Determine the [X, Y] coordinate at the center of the cell enclosing the given text.  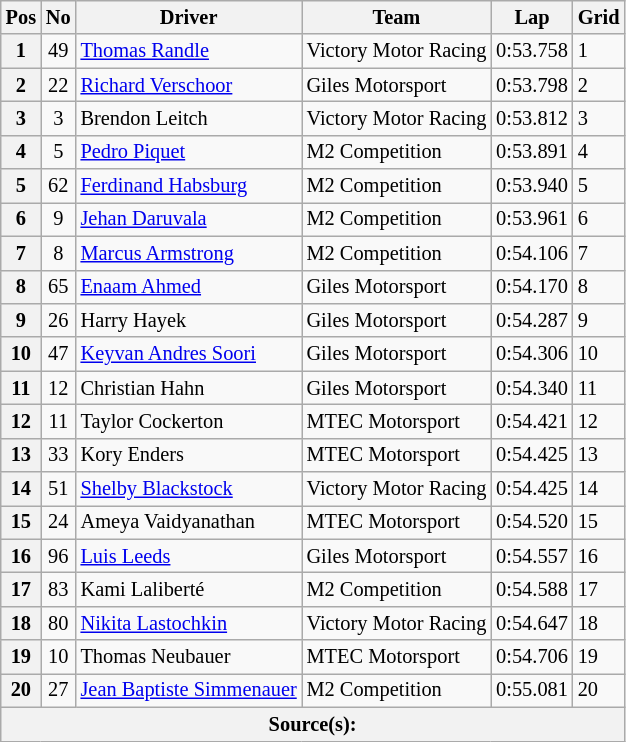
0:54.520 [532, 522]
Grid [599, 17]
0:54.588 [532, 589]
0:54.647 [532, 623]
Christian Hahn [189, 388]
0:53.891 [532, 152]
0:53.940 [532, 186]
Richard Verschoor [189, 85]
0:53.758 [532, 51]
Pedro Piquet [189, 152]
0:54.340 [532, 388]
0:53.961 [532, 219]
No [58, 17]
22 [58, 85]
Taylor Cockerton [189, 421]
Driver [189, 17]
24 [58, 522]
Marcus Armstrong [189, 253]
Keyvan Andres Soori [189, 354]
Kami Laliberté [189, 589]
33 [58, 455]
51 [58, 489]
96 [58, 556]
26 [58, 320]
0:53.798 [532, 85]
80 [58, 623]
0:54.306 [532, 354]
Luis Leeds [189, 556]
0:55.081 [532, 690]
Nikita Lastochkin [189, 623]
0:54.170 [532, 287]
Ferdinand Habsburg [189, 186]
Enaam Ahmed [189, 287]
Brendon Leitch [189, 118]
0:54.421 [532, 421]
Harry Hayek [189, 320]
Thomas Neubauer [189, 657]
27 [58, 690]
Pos [21, 17]
Source(s): [313, 724]
Shelby Blackstock [189, 489]
Team [397, 17]
47 [58, 354]
0:54.106 [532, 253]
83 [58, 589]
Jehan Daruvala [189, 219]
65 [58, 287]
62 [58, 186]
Kory Enders [189, 455]
0:54.287 [532, 320]
0:54.706 [532, 657]
0:53.812 [532, 118]
Jean Baptiste Simmenauer [189, 690]
Thomas Randle [189, 51]
0:54.557 [532, 556]
Ameya Vaidyanathan [189, 522]
49 [58, 51]
Lap [532, 17]
